Return the (x, y) coordinate for the center point of the cell that contains the specified text.  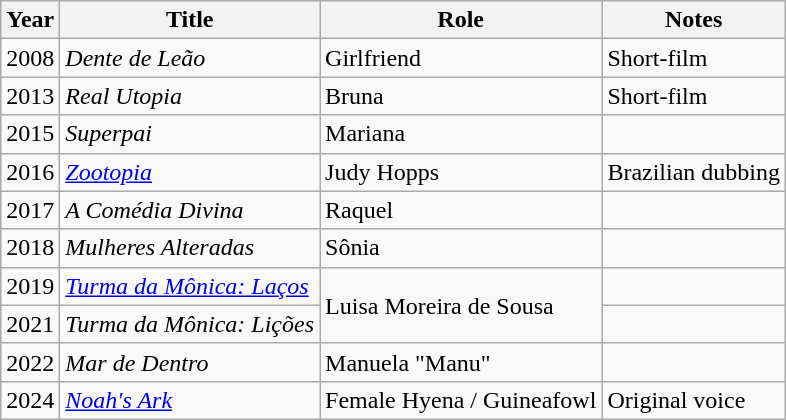
Sônia (461, 248)
2015 (30, 134)
Raquel (461, 210)
Notes (694, 20)
2013 (30, 96)
Superpai (190, 134)
Manuela "Manu" (461, 362)
Luisa Moreira de Sousa (461, 305)
2008 (30, 58)
A Comédia Divina (190, 210)
Turma da Mônica: Laços (190, 286)
Brazilian dubbing (694, 172)
Turma da Mônica: Lições (190, 324)
Real Utopia (190, 96)
2016 (30, 172)
Title (190, 20)
Mar de Dentro (190, 362)
Mulheres Alteradas (190, 248)
Judy Hopps (461, 172)
Noah's Ark (190, 400)
Role (461, 20)
Zootopia (190, 172)
Girlfriend (461, 58)
Female Hyena / Guineafowl (461, 400)
2018 (30, 248)
Dente de Leão (190, 58)
Mariana (461, 134)
2024 (30, 400)
Bruna (461, 96)
2021 (30, 324)
Original voice (694, 400)
Year (30, 20)
2022 (30, 362)
2017 (30, 210)
2019 (30, 286)
